Scan for the cell matching the given text and deliver its (x, y) coordinate at center. 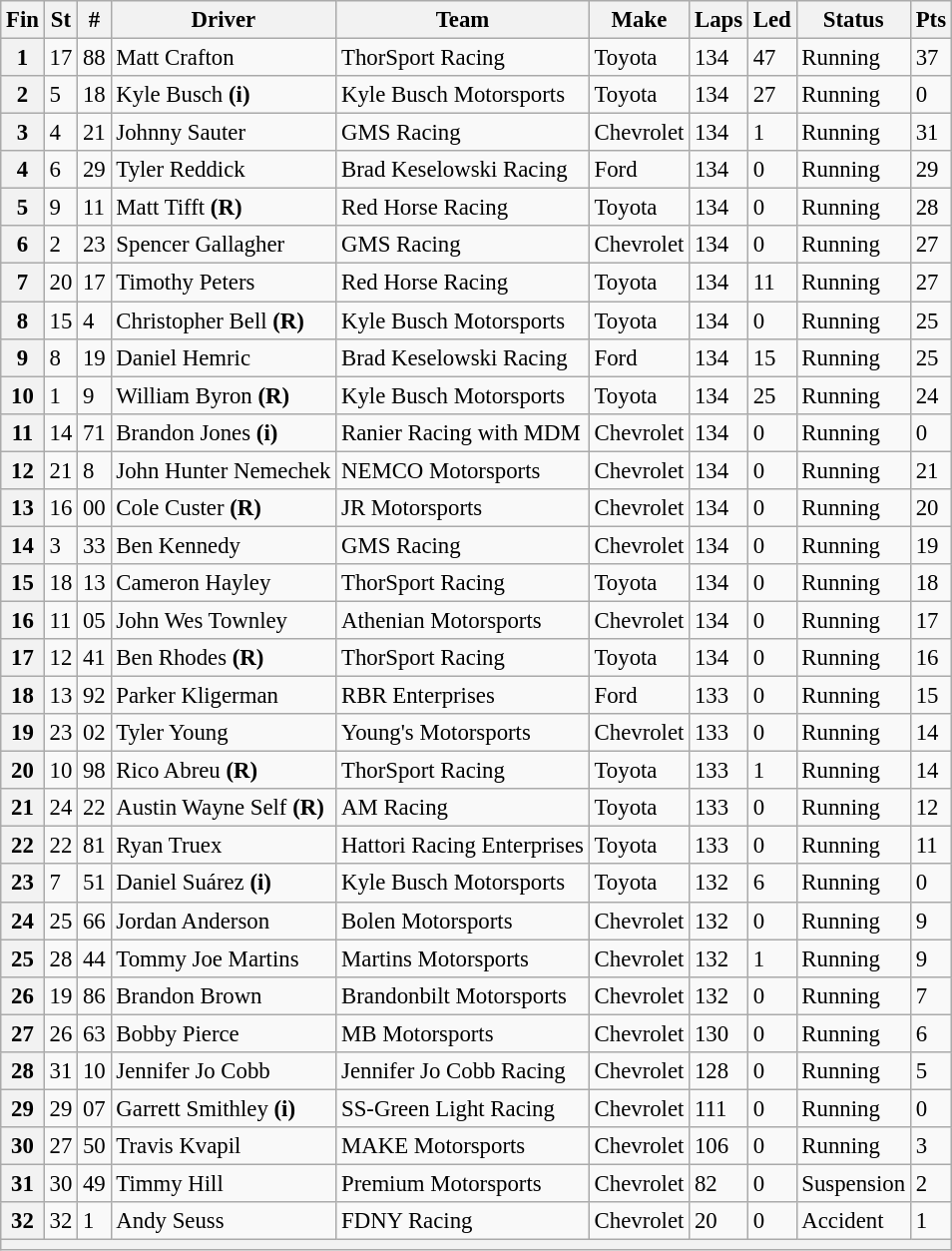
Rico Abreu (R) (224, 771)
Daniel Hemric (224, 357)
02 (94, 733)
33 (94, 545)
Hattori Racing Enterprises (463, 846)
130 (718, 1033)
00 (94, 508)
Brandonbilt Motorsports (463, 995)
66 (94, 921)
Ben Rhodes (R) (224, 658)
Matt Crafton (224, 58)
Cameron Hayley (224, 583)
Bolen Motorsports (463, 921)
Fin (23, 20)
Ryan Truex (224, 846)
Accident (853, 1221)
106 (718, 1146)
Tyler Young (224, 733)
44 (94, 958)
Premium Motorsports (463, 1183)
John Wes Townley (224, 620)
Laps (718, 20)
Tommy Joe Martins (224, 958)
JR Motorsports (463, 508)
47 (772, 58)
William Byron (R) (224, 395)
NEMCO Motorsports (463, 470)
Matt Tifft (R) (224, 208)
Johnny Sauter (224, 133)
AM Racing (463, 808)
Suspension (853, 1183)
Andy Seuss (224, 1221)
92 (94, 696)
Martins Motorsports (463, 958)
Team (463, 20)
Kyle Busch (i) (224, 95)
82 (718, 1183)
71 (94, 432)
88 (94, 58)
MAKE Motorsports (463, 1146)
41 (94, 658)
Jordan Anderson (224, 921)
Cole Custer (R) (224, 508)
Brandon Brown (224, 995)
Ranier Racing with MDM (463, 432)
Jennifer Jo Cobb (224, 1071)
Christopher Bell (R) (224, 320)
Brandon Jones (i) (224, 432)
111 (718, 1108)
SS-Green Light Racing (463, 1108)
Jennifer Jo Cobb Racing (463, 1071)
05 (94, 620)
St (60, 20)
Timmy Hill (224, 1183)
Timothy Peters (224, 283)
98 (94, 771)
49 (94, 1183)
# (94, 20)
Austin Wayne Self (R) (224, 808)
63 (94, 1033)
Led (772, 20)
Bobby Pierce (224, 1033)
Parker Kligerman (224, 696)
50 (94, 1146)
128 (718, 1071)
RBR Enterprises (463, 696)
Daniel Suárez (i) (224, 884)
John Hunter Nemechek (224, 470)
Travis Kvapil (224, 1146)
Young's Motorsports (463, 733)
Spencer Gallagher (224, 245)
81 (94, 846)
MB Motorsports (463, 1033)
Pts (930, 20)
51 (94, 884)
Tyler Reddick (224, 170)
Make (639, 20)
Driver (224, 20)
07 (94, 1108)
Garrett Smithley (i) (224, 1108)
Status (853, 20)
FDNY Racing (463, 1221)
37 (930, 58)
86 (94, 995)
Athenian Motorsports (463, 620)
Ben Kennedy (224, 545)
